Return [X, Y] of the center of cell containing provided text 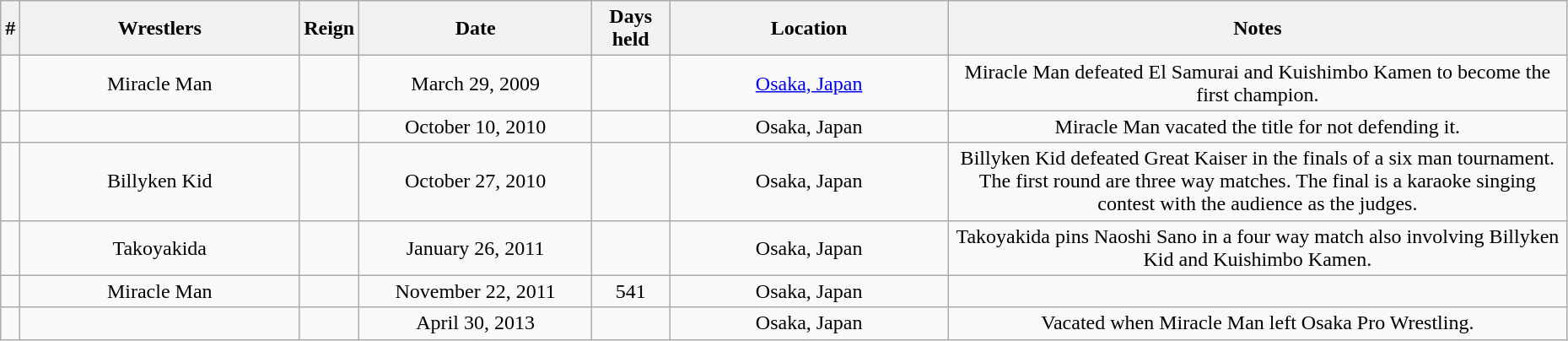
Date [476, 29]
January 26, 2011 [476, 248]
Wrestlers [160, 29]
Vacated when Miracle Man left Osaka Pro Wrestling. [1257, 323]
Miracle Man defeated El Samurai and Kuishimbo Kamen to become the first champion. [1257, 83]
541 [631, 291]
March 29, 2009 [476, 83]
October 10, 2010 [476, 127]
October 27, 2010 [476, 181]
Reign [329, 29]
Daysheld [631, 29]
Takoyakida [160, 248]
Billyken Kid [160, 181]
Notes [1257, 29]
Takoyakida pins Naoshi Sano in a four way match also involving Billyken Kid and Kuishimbo Kamen. [1257, 248]
# [10, 29]
Location [809, 29]
Miracle Man vacated the title for not defending it. [1257, 127]
November 22, 2011 [476, 291]
April 30, 2013 [476, 323]
